Extract the [X, Y] coordinate from the center of the cell holding the provided text.  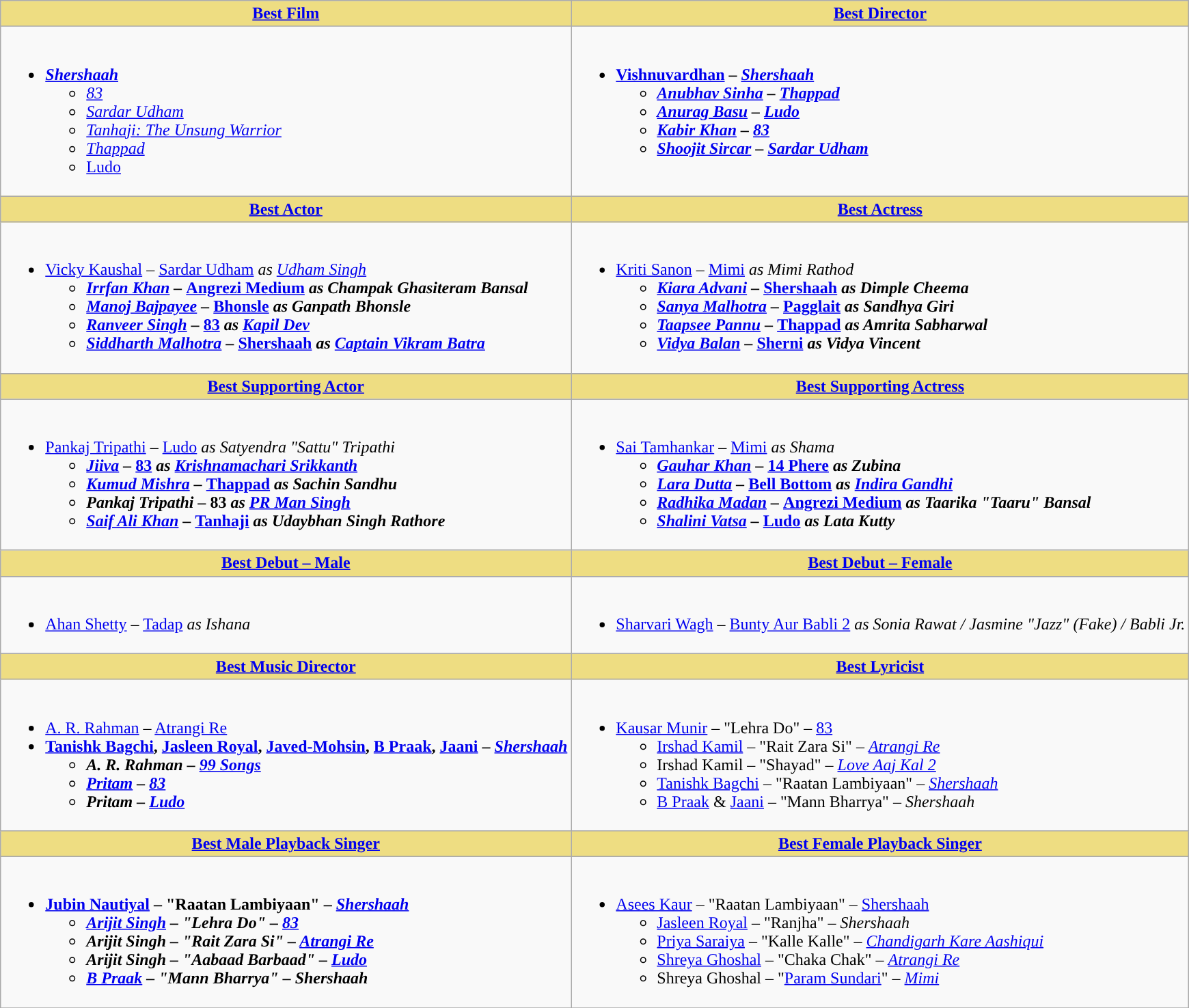
Best Lyricist [880, 666]
A. R. Rahman – Atrangi ReTanishk Bagchi, Jasleen Royal, Javed-Mohsin, B Praak, Jaani – Shershaah A. R. Rahman – 99 SongsPritam – 83Pritam – Ludo [286, 754]
Best Female Playback Singer [880, 843]
Best Debut – Male [286, 563]
Best Supporting Actor [286, 386]
Best Male Playback Singer [286, 843]
Vishnuvardhan – ShershaahAnubhav Sinha – ThappadAnurag Basu – LudoKabir Khan – 83Shoojit Sircar – Sardar Udham [880, 111]
Best Supporting Actress [880, 386]
Shershaah83Sardar UdhamTanhaji: The Unsung WarriorThappadLudo [286, 111]
Ahan Shetty – Tadap as Ishana [286, 615]
Best Debut – Female [880, 563]
Best Film [286, 14]
Best Actress [880, 209]
Best Actor [286, 209]
Best Music Director [286, 666]
Best Director [880, 14]
Sharvari Wagh – Bunty Aur Babli 2 as Sonia Rawat / Jasmine "Jazz" (Fake) / Babli Jr. [880, 615]
